Pinpoint the cell where the given text exists, returning its [X, Y] midpoint coordinate. 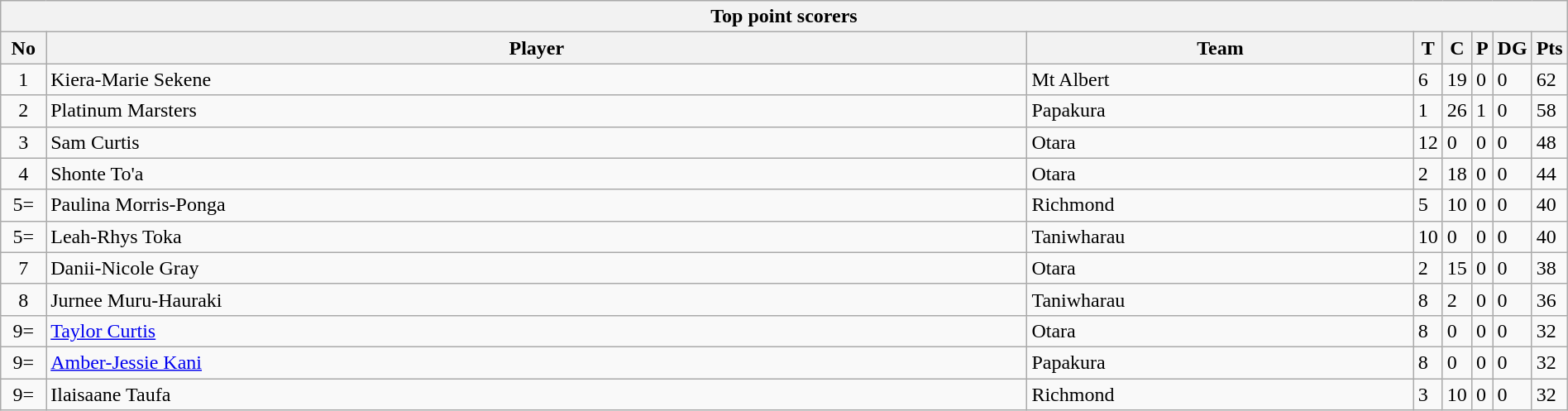
Leah-Rhys Toka [537, 237]
12 [1427, 142]
5 [1427, 205]
C [1457, 48]
62 [1550, 79]
No [23, 48]
Player [537, 48]
Paulina Morris-Ponga [537, 205]
58 [1550, 111]
7 [23, 268]
4 [23, 174]
Mt Albert [1221, 79]
26 [1457, 111]
Kiera-Marie Sekene [537, 79]
18 [1457, 174]
Shonte To'a [537, 174]
Ilaisaane Taufa [537, 394]
T [1427, 48]
Pts [1550, 48]
38 [1550, 268]
DG [1512, 48]
Team [1221, 48]
19 [1457, 79]
Sam Curtis [537, 142]
Amber-Jessie Kani [537, 362]
Top point scorers [784, 17]
44 [1550, 174]
48 [1550, 142]
Jurnee Muru-Hauraki [537, 299]
P [1482, 48]
Taylor Curtis [537, 331]
Danii-Nicole Gray [537, 268]
36 [1550, 299]
15 [1457, 268]
Platinum Marsters [537, 111]
6 [1427, 79]
